Locate the cell with the specified text and output its [X, Y] center coordinate. 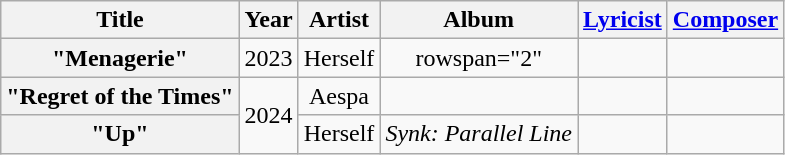
rowspan="2" [479, 58]
Title [120, 20]
Aespa [339, 96]
"Up" [120, 134]
Artist [339, 20]
Year [268, 20]
"Regret of the Times" [120, 96]
Lyricist [623, 20]
2023 [268, 58]
Composer [725, 20]
2024 [268, 115]
Album [479, 20]
Synk: Parallel Line [479, 134]
"Menagerie" [120, 58]
